Output the (x, y) coordinate of the center of the cell containing the given text.  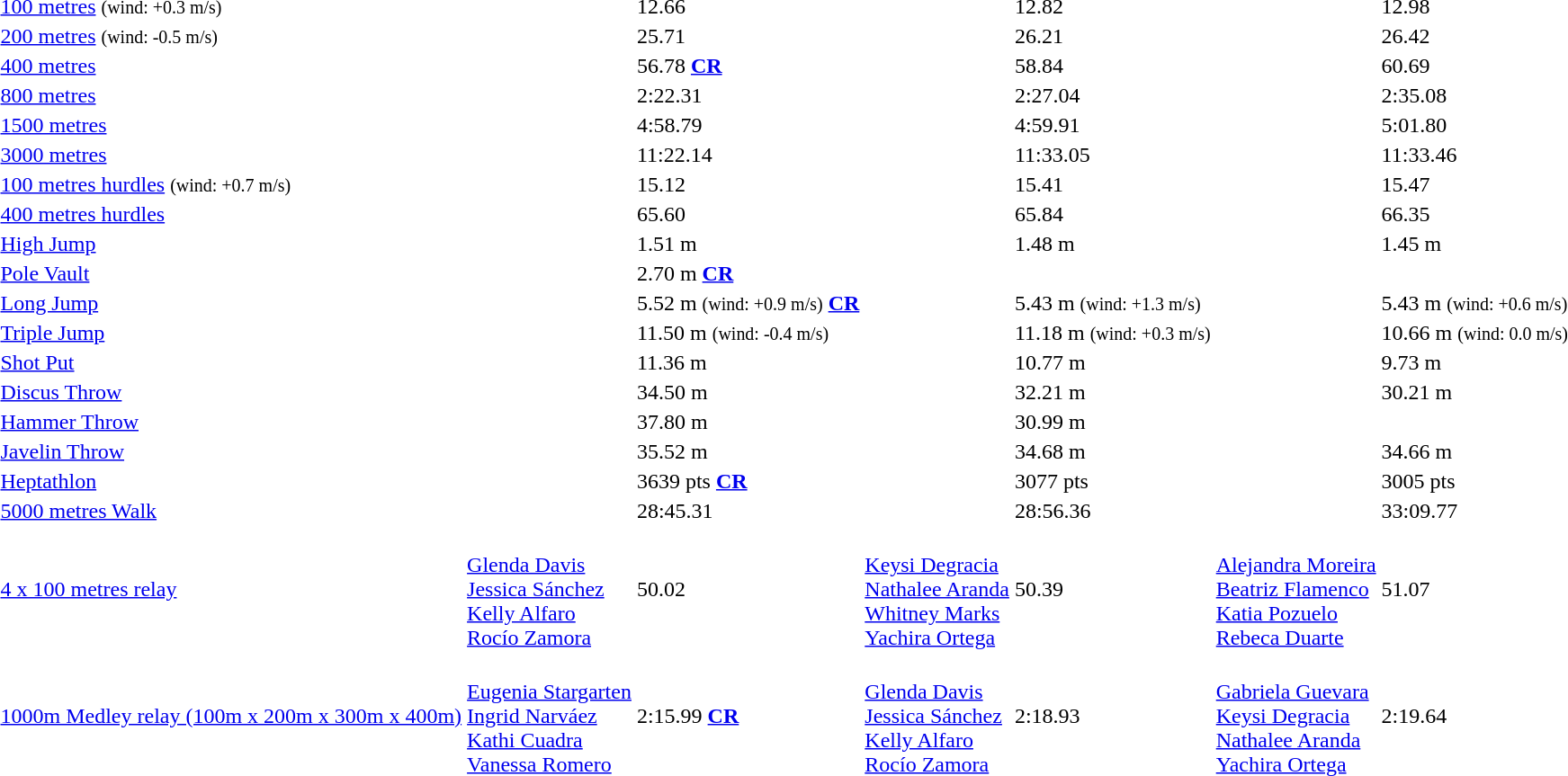
10.77 m (1112, 362)
2:22.31 (748, 95)
34.50 m (748, 392)
58.84 (1112, 66)
15.12 (748, 184)
37.80 m (748, 422)
5.43 m (wind: +1.3 m/s) (1112, 303)
3077 pts (1112, 481)
5.52 m (wind: +0.9 m/s) CR (748, 303)
4:58.79 (748, 125)
Glenda Davis Jessica Sánchez Kelly Alfaro Rocío Zamora (550, 589)
34.68 m (1112, 451)
11.18 m (wind: +0.3 m/s) (1112, 333)
26.21 (1112, 36)
50.02 (748, 589)
32.21 m (1112, 392)
Alejandra Moreira Beatriz Flamenco Katia Pozuelo Rebeca Duarte (1295, 589)
30.99 m (1112, 422)
4:59.91 (1112, 125)
25.71 (748, 36)
11:22.14 (748, 155)
11.36 m (748, 362)
28:45.31 (748, 511)
Keysi Degracia Nathalee Aranda Whitney Marks Yachira Ortega (937, 589)
15.41 (1112, 184)
1.51 m (748, 244)
35.52 m (748, 451)
65.84 (1112, 214)
11.50 m (wind: -0.4 m/s) (748, 333)
1.48 m (1112, 244)
50.39 (1112, 589)
3639 pts CR (748, 481)
2:27.04 (1112, 95)
11:33.05 (1112, 155)
28:56.36 (1112, 511)
2.70 m CR (748, 273)
56.78 CR (748, 66)
65.60 (748, 214)
